Output the (x, y) coordinate of the center of the cell containing the given text.  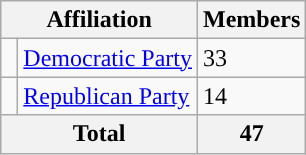
Democratic Party (108, 58)
Republican Party (108, 96)
Members (251, 20)
Affiliation (100, 20)
14 (251, 96)
Total (100, 134)
47 (251, 134)
33 (251, 58)
